Find where the given text appears and provide that cell's center as [X, Y] coordinate. 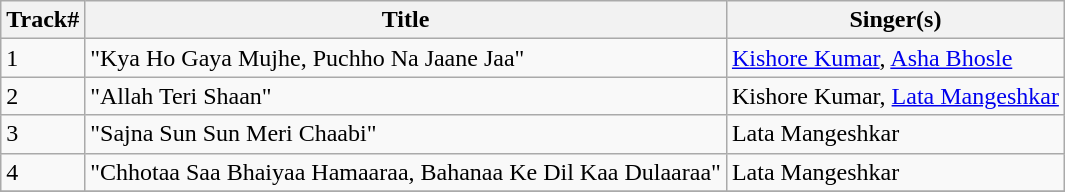
"Allah Teri Shaan" [406, 96]
Track# [43, 20]
Title [406, 20]
"Kya Ho Gaya Mujhe, Puchho Na Jaane Jaa" [406, 58]
Kishore Kumar, Lata Mangeshkar [895, 96]
3 [43, 134]
4 [43, 172]
"Sajna Sun Sun Meri Chaabi" [406, 134]
2 [43, 96]
1 [43, 58]
Singer(s) [895, 20]
"Chhotaa Saa Bhaiyaa Hamaaraa, Bahanaa Ke Dil Kaa Dulaaraa" [406, 172]
Kishore Kumar, Asha Bhosle [895, 58]
